Capture the cell that displays the provided text and extract its (x, y) central coordinate. 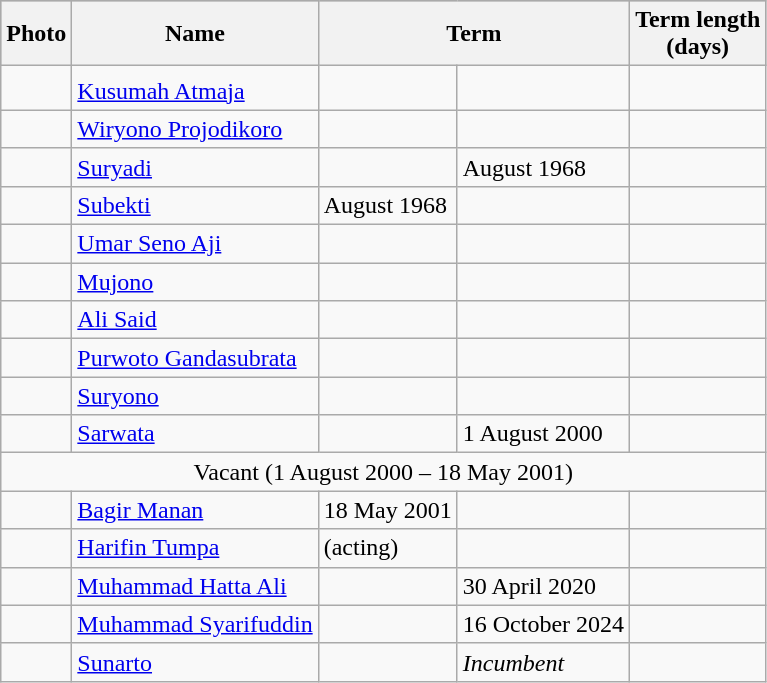
(acting) (388, 548)
Suryono (195, 396)
Photo (36, 34)
1 August 2000 (543, 434)
Sunarto (195, 662)
16 October 2024 (543, 624)
Suryadi (195, 167)
Subekti (195, 205)
Purwoto Gandasubrata (195, 358)
18 May 2001 (388, 510)
Kusumah Atmaja (195, 88)
Term (474, 34)
Ali Said (195, 320)
Name (195, 34)
Harifin Tumpa (195, 548)
Umar Seno Aji (195, 244)
Vacant (1 August 2000 – 18 May 2001) (384, 472)
Sarwata (195, 434)
30 April 2020 (543, 586)
Muhammad Syarifuddin (195, 624)
Incumbent (543, 662)
Muhammad Hatta Ali (195, 586)
Term length (days) (698, 34)
Wiryono Projodikoro (195, 129)
Mujono (195, 282)
Bagir Manan (195, 510)
